Detect which cell encompasses the target text, then output its [x, y] center coordinate. 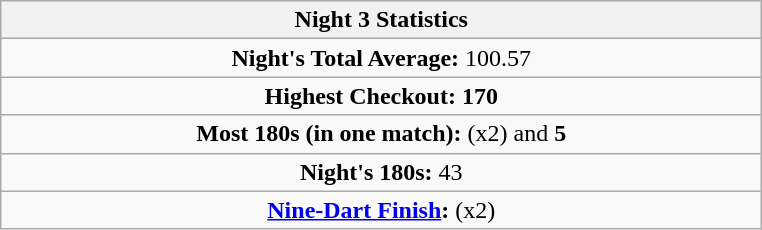
Night 3 Statistics [382, 20]
Nine-Dart Finish: (x2) [382, 210]
Night's 180s: 43 [382, 172]
Highest Checkout: 170 [382, 96]
Night's Total Average: 100.57 [382, 58]
Most 180s (in one match): (x2) and 5 [382, 134]
